Return the (X, Y) coordinate for the center point of the cell that contains the specified text.  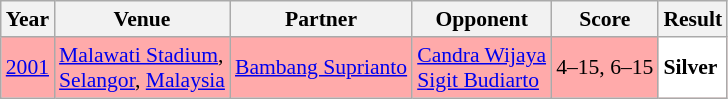
2001 (28, 68)
4–15, 6–15 (604, 68)
Candra Wijaya Sigit Budiarto (482, 68)
Malawati Stadium,Selangor, Malaysia (142, 68)
Opponent (482, 19)
Result (692, 19)
Score (604, 19)
Bambang Suprianto (321, 68)
Partner (321, 19)
Venue (142, 19)
Silver (692, 68)
Year (28, 19)
